Scan for the cell matching the given text and deliver its (X, Y) coordinate at center. 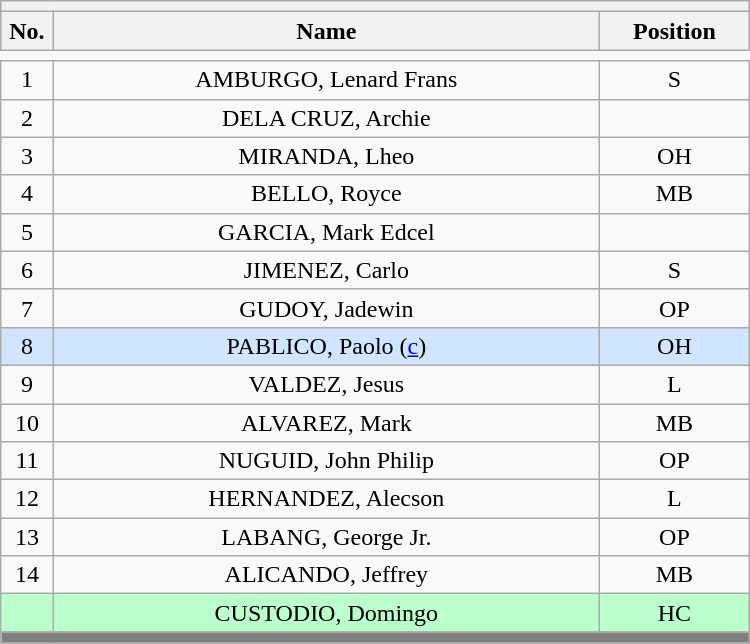
5 (27, 232)
CUSTODIO, Domingo (326, 613)
9 (27, 384)
Name (326, 31)
10 (27, 423)
JIMENEZ, Carlo (326, 270)
12 (27, 499)
PABLICO, Paolo (c) (326, 346)
HC (675, 613)
NUGUID, John Philip (326, 461)
11 (27, 461)
ALVAREZ, Mark (326, 423)
MIRANDA, Lheo (326, 156)
ALICANDO, Jeffrey (326, 575)
HERNANDEZ, Alecson (326, 499)
6 (27, 270)
GUDOY, Jadewin (326, 308)
1 (27, 80)
GARCIA, Mark Edcel (326, 232)
4 (27, 194)
Position (675, 31)
14 (27, 575)
8 (27, 346)
13 (27, 537)
7 (27, 308)
LABANG, George Jr. (326, 537)
VALDEZ, Jesus (326, 384)
AMBURGO, Lenard Frans (326, 80)
DELA CRUZ, Archie (326, 118)
3 (27, 156)
No. (27, 31)
BELLO, Royce (326, 194)
2 (27, 118)
